Search for the cell housing the specified text and yield its (x, y) center coordinate. 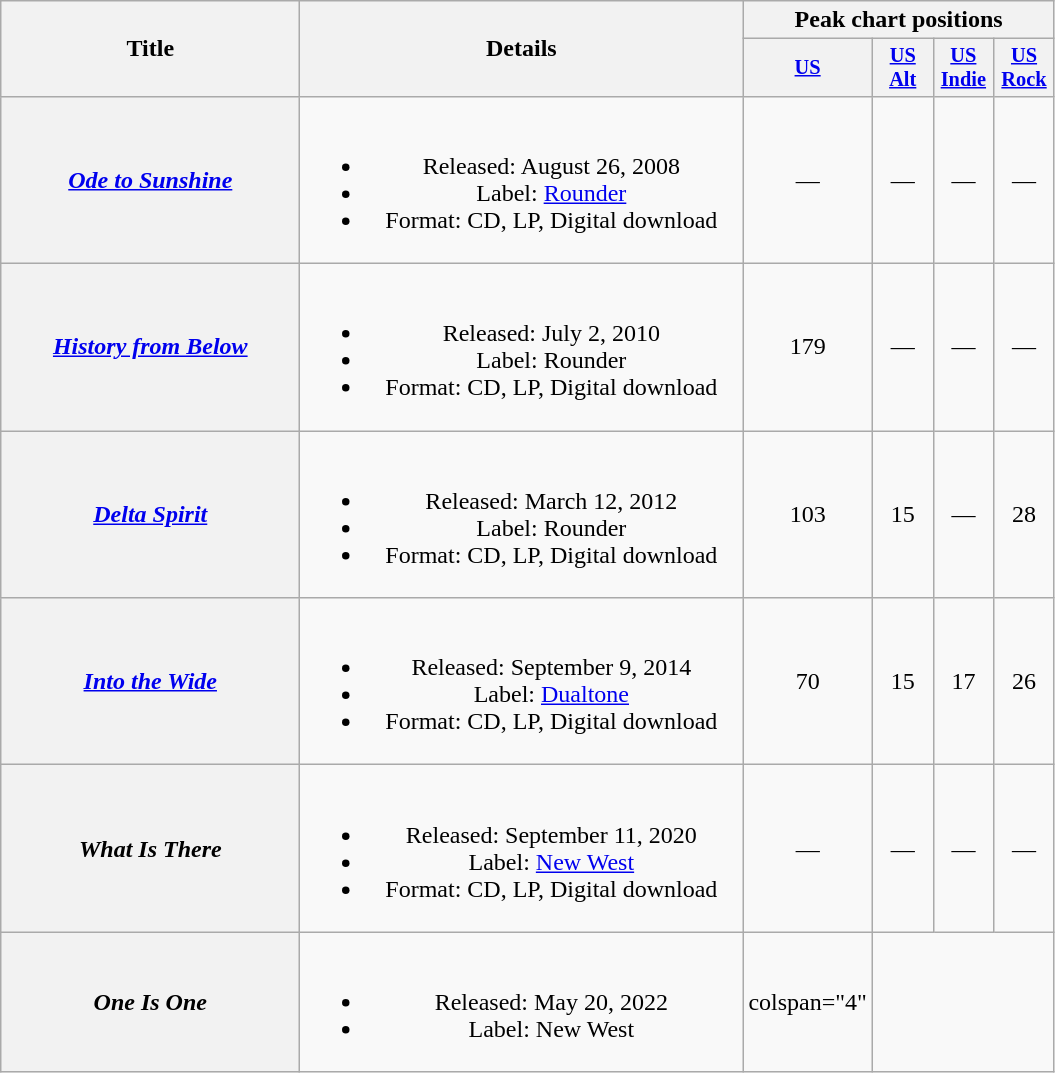
Delta Spirit (150, 514)
Released: July 2, 2010Label: RounderFormat: CD, LP, Digital download (522, 348)
26 (1024, 682)
Released: August 26, 2008Label: RounderFormat: CD, LP, Digital download (522, 180)
US (808, 68)
Details (522, 49)
28 (1024, 514)
colspan="4" (808, 1002)
179 (808, 348)
Title (150, 49)
17 (964, 682)
USIndie (964, 68)
History from Below (150, 348)
USRock (1024, 68)
70 (808, 682)
Peak chart positions (898, 20)
What Is There (150, 848)
Released: September 11, 2020Label: New WestFormat: CD, LP, Digital download (522, 848)
Into the Wide (150, 682)
Released: March 12, 2012Label: RounderFormat: CD, LP, Digital download (522, 514)
Ode to Sunshine (150, 180)
One Is One (150, 1002)
Released: May 20, 2022Label: New West (522, 1002)
Released: September 9, 2014Label: DualtoneFormat: CD, LP, Digital download (522, 682)
103 (808, 514)
USAlt (902, 68)
